Return (X, Y) of the center of cell containing provided text 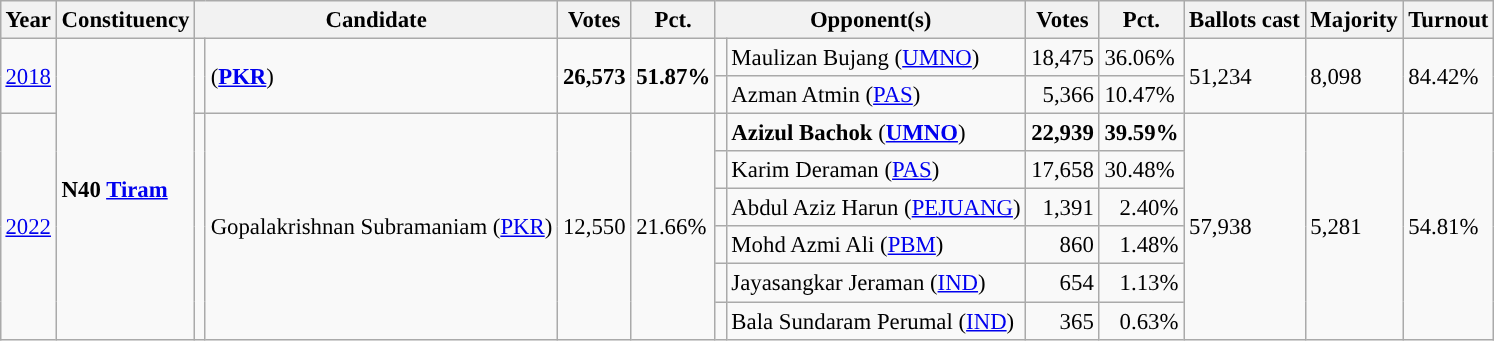
Maulizan Bujang (UMNO) (876, 57)
84.42% (1448, 76)
51,234 (1244, 76)
Bala Sundaram Perumal (IND) (876, 321)
Turnout (1448, 20)
Azman Atmin (PAS) (876, 95)
654 (1062, 283)
1.48% (1142, 245)
54.81% (1448, 227)
Jayasangkar Jeraman (IND) (876, 283)
0.63% (1142, 321)
N40 Tiram (125, 188)
Candidate (376, 20)
2022 (28, 227)
Mohd Azmi Ali (PBM) (876, 245)
Majority (1354, 20)
1,391 (1062, 208)
17,658 (1062, 170)
2018 (28, 76)
Azizul Bachok (UMNO) (876, 133)
860 (1062, 245)
Year (28, 20)
22,939 (1062, 133)
30.48% (1142, 170)
Opponent(s) (870, 20)
39.59% (1142, 133)
51.87% (674, 76)
8,098 (1354, 76)
Constituency (125, 20)
2.40% (1142, 208)
21.66% (674, 227)
Ballots cast (1244, 20)
Abdul Aziz Harun (PEJUANG) (876, 208)
5,281 (1354, 227)
12,550 (594, 227)
5,366 (1062, 95)
(PKR) (381, 76)
10.47% (1142, 95)
26,573 (594, 76)
365 (1062, 321)
1.13% (1142, 283)
57,938 (1244, 227)
36.06% (1142, 57)
Karim Deraman (PAS) (876, 170)
18,475 (1062, 57)
Gopalakrishnan Subramaniam (PKR) (381, 227)
